From the cell containing the given text, extract its center point as (X, Y) coordinate. 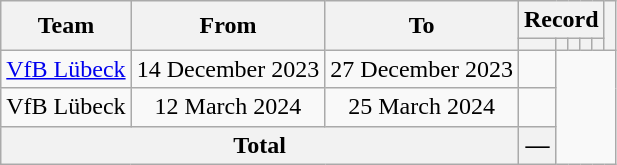
Team (66, 26)
Total (260, 145)
Record (561, 20)
From (228, 26)
To (422, 26)
14 December 2023 (228, 69)
12 March 2024 (228, 107)
27 December 2023 (422, 69)
— (537, 145)
25 March 2024 (422, 107)
